From the cell containing the given text, extract its center point as (X, Y) coordinate. 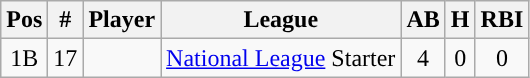
# (66, 20)
1B (24, 58)
H (460, 20)
AB (423, 20)
National League Starter (281, 58)
League (281, 20)
17 (66, 58)
Player (122, 20)
4 (423, 58)
Pos (24, 20)
RBI (502, 20)
